Provide the (X, Y) coordinate of the cell's center where the given text is located.  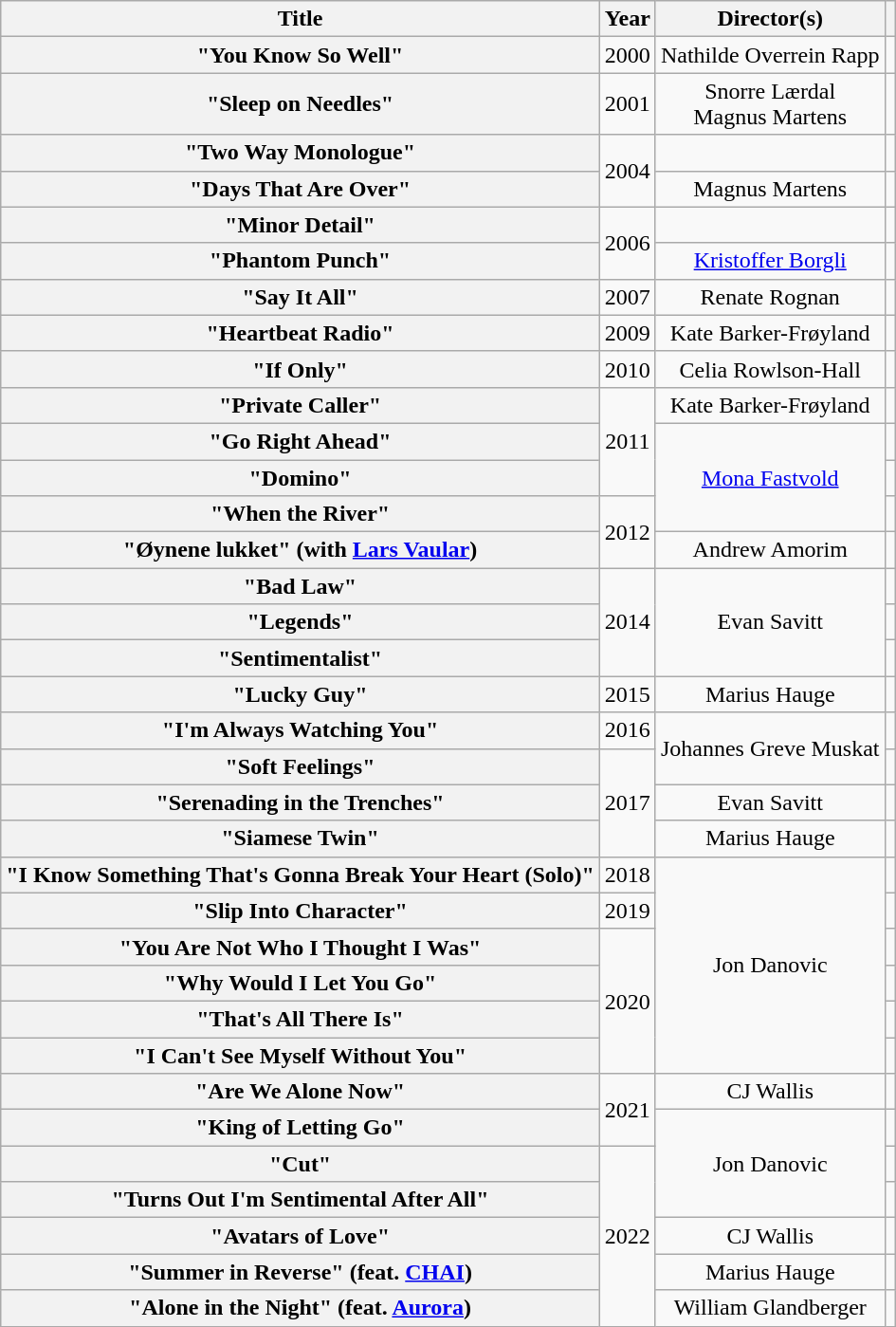
"Summer in Reverse" (feat. CHAI) (301, 1272)
Magnus Martens (770, 189)
2004 (628, 171)
2016 (628, 730)
"Cut" (301, 1164)
"Why Would I Let You Go" (301, 983)
"Heartbeat Radio" (301, 333)
2001 (628, 104)
2017 (628, 802)
"You Know So Well" (301, 55)
"Avatars of Love" (301, 1236)
"You Are Not Who I Thought I Was" (301, 947)
"Sleep on Needles" (301, 104)
"Sentimentalist" (301, 658)
2011 (628, 441)
2007 (628, 297)
2006 (628, 243)
"Slip Into Character" (301, 911)
2014 (628, 622)
"If Only" (301, 369)
Director(s) (770, 19)
"Domino" (301, 477)
"Go Right Ahead" (301, 441)
Celia Rowlson-Hall (770, 369)
"Are We Alone Now" (301, 1092)
"Lucky Guy" (301, 694)
"Bad Law" (301, 586)
Nathilde Overrein Rapp (770, 55)
"That's All There Is" (301, 1019)
Andrew Amorim (770, 550)
2018 (628, 875)
2012 (628, 532)
2015 (628, 694)
Mona Fastvold (770, 477)
Year (628, 19)
"Soft Feelings" (301, 766)
Title (301, 19)
"Øynene lukket" (with Lars Vaular) (301, 550)
Johannes Greve Muskat (770, 748)
"Private Caller" (301, 405)
"I Know Something That's Gonna Break Your Heart (Solo)" (301, 875)
2000 (628, 55)
Snorre LærdalMagnus Martens (770, 104)
"Minor Detail" (301, 225)
"Say It All" (301, 297)
"Siamese Twin" (301, 839)
"Serenading in the Trenches" (301, 802)
2021 (628, 1110)
"I'm Always Watching You" (301, 730)
Kristoffer Borgli (770, 261)
2020 (628, 1001)
Renate Rognan (770, 297)
William Glandberger (770, 1308)
"Legends" (301, 622)
2022 (628, 1236)
"When the River" (301, 514)
"I Can't See Myself Without You" (301, 1056)
2019 (628, 911)
"Alone in the Night" (feat. Aurora) (301, 1308)
"Days That Are Over" (301, 189)
"King of Letting Go" (301, 1128)
"Turns Out I'm Sentimental After All" (301, 1200)
2009 (628, 333)
2010 (628, 369)
"Two Way Monologue" (301, 153)
"Phantom Punch" (301, 261)
